Extract the (x, y) coordinate from the center of the cell holding the provided text.  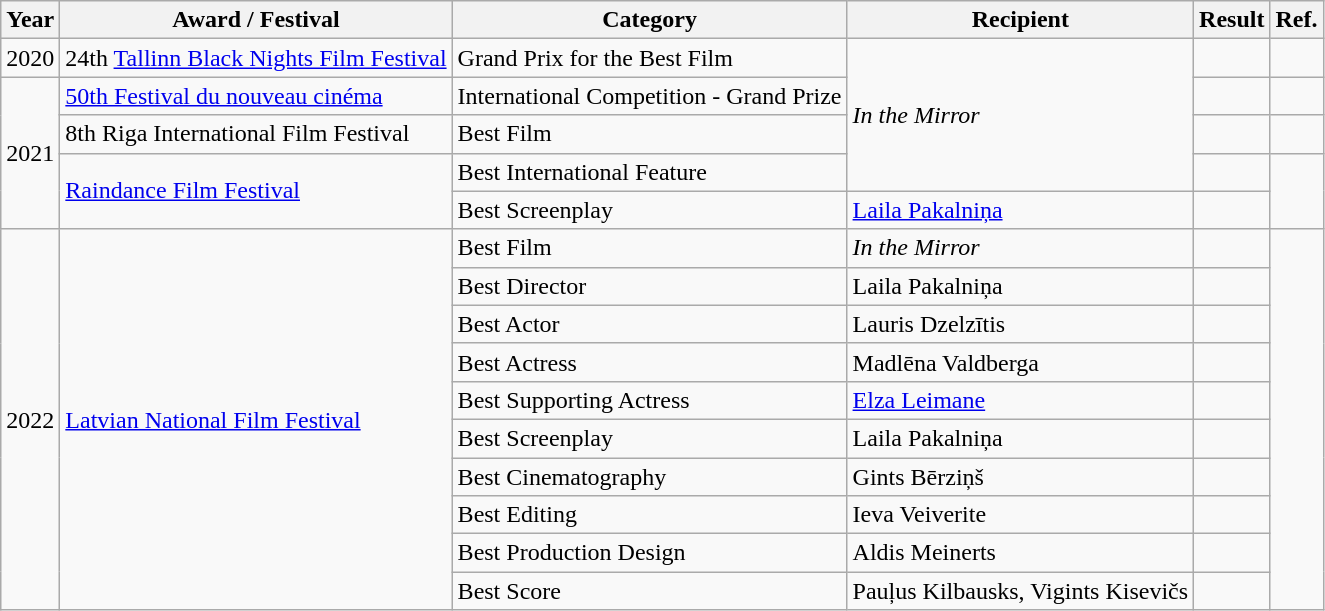
Result (1232, 20)
Best Supporting Actress (650, 400)
International Competition - Grand Prize (650, 96)
50th Festival du nouveau cinéma (256, 96)
Best Cinematography (650, 477)
Grand Prix for the Best Film (650, 58)
Best Score (650, 591)
Best Actor (650, 324)
Award / Festival (256, 20)
Raindance Film Festival (256, 191)
Aldis Meinerts (1020, 553)
2020 (30, 58)
Best Editing (650, 515)
Recipient (1020, 20)
2021 (30, 153)
24th Tallinn Black Nights Film Festival (256, 58)
Year (30, 20)
Lauris Dzelzītis (1020, 324)
Ref. (1296, 20)
Pauļus Kilbausks, Vigints Kisevičs (1020, 591)
Best Director (650, 286)
Best International Feature (650, 172)
2022 (30, 420)
Category (650, 20)
Gints Bērziņš (1020, 477)
Ieva Veiverite (1020, 515)
8th Riga International Film Festival (256, 134)
Latvian National Film Festival (256, 420)
Best Production Design (650, 553)
Madlēna Valdberga (1020, 362)
Elza Leimane (1020, 400)
Best Actress (650, 362)
